Locate the cell with the specified text and output its (x, y) center coordinate. 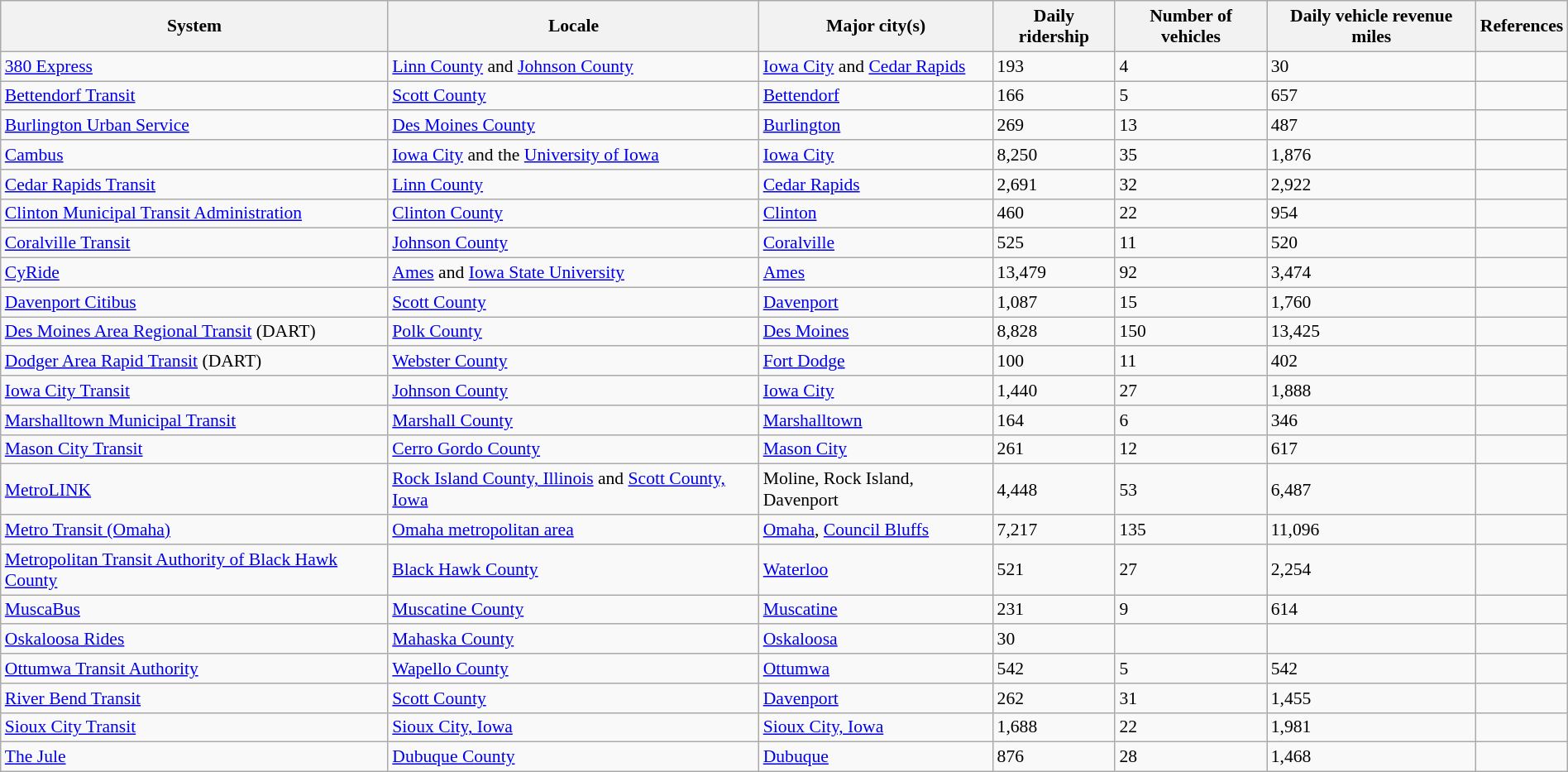
Black Hawk County (573, 569)
CyRide (195, 273)
460 (1054, 213)
Burlington Urban Service (195, 126)
614 (1371, 610)
Bettendorf (877, 96)
35 (1191, 155)
15 (1191, 302)
Burlington (877, 126)
8,250 (1054, 155)
Number of vehicles (1191, 26)
Clinton Municipal Transit Administration (195, 213)
Polk County (573, 332)
2,254 (1371, 569)
4,448 (1054, 490)
28 (1191, 757)
402 (1371, 362)
1,468 (1371, 757)
Daily vehicle revenue miles (1371, 26)
Omaha metropolitan area (573, 530)
Mahaska County (573, 640)
9 (1191, 610)
Linn County (573, 185)
164 (1054, 420)
261 (1054, 449)
Locale (573, 26)
Cerro Gordo County (573, 449)
520 (1371, 243)
Waterloo (877, 569)
Marshalltown (877, 420)
135 (1191, 530)
231 (1054, 610)
References (1522, 26)
Davenport Citibus (195, 302)
Muscatine (877, 610)
Linn County and Johnson County (573, 66)
Moline, Rock Island, Davenport (877, 490)
Des Moines Area Regional Transit (DART) (195, 332)
Wapello County (573, 669)
Metro Transit (Omaha) (195, 530)
193 (1054, 66)
Ames (877, 273)
13 (1191, 126)
Iowa City and Cedar Rapids (877, 66)
1,440 (1054, 391)
1,760 (1371, 302)
6,487 (1371, 490)
7,217 (1054, 530)
Dubuque County (573, 757)
Muscatine County (573, 610)
MuscaBus (195, 610)
Marshall County (573, 420)
System (195, 26)
3,474 (1371, 273)
River Bend Transit (195, 698)
954 (1371, 213)
617 (1371, 449)
521 (1054, 569)
Cambus (195, 155)
380 Express (195, 66)
1,981 (1371, 727)
150 (1191, 332)
Coralville (877, 243)
487 (1371, 126)
Webster County (573, 362)
8,828 (1054, 332)
12 (1191, 449)
Clinton County (573, 213)
Coralville Transit (195, 243)
Clinton (877, 213)
Sioux City Transit (195, 727)
32 (1191, 185)
Marshalltown Municipal Transit (195, 420)
346 (1371, 420)
53 (1191, 490)
Mason City Transit (195, 449)
Major city(s) (877, 26)
Iowa City Transit (195, 391)
Mason City (877, 449)
1,876 (1371, 155)
Oskaloosa (877, 640)
Metropolitan Transit Authority of Black Hawk County (195, 569)
Des Moines County (573, 126)
100 (1054, 362)
Ames and Iowa State University (573, 273)
4 (1191, 66)
525 (1054, 243)
Cedar Rapids (877, 185)
13,425 (1371, 332)
Daily ridership (1054, 26)
Ottumwa Transit Authority (195, 669)
92 (1191, 273)
1,888 (1371, 391)
Des Moines (877, 332)
MetroLINK (195, 490)
Cedar Rapids Transit (195, 185)
657 (1371, 96)
13,479 (1054, 273)
31 (1191, 698)
1,455 (1371, 698)
Fort Dodge (877, 362)
876 (1054, 757)
Dodger Area Rapid Transit (DART) (195, 362)
262 (1054, 698)
1,087 (1054, 302)
2,922 (1371, 185)
Ottumwa (877, 669)
269 (1054, 126)
Rock Island County, Illinois and Scott County, Iowa (573, 490)
1,688 (1054, 727)
Omaha, Council Bluffs (877, 530)
166 (1054, 96)
6 (1191, 420)
Oskaloosa Rides (195, 640)
The Jule (195, 757)
Iowa City and the University of Iowa (573, 155)
Bettendorf Transit (195, 96)
2,691 (1054, 185)
11,096 (1371, 530)
Dubuque (877, 757)
